Extract the [x, y] coordinate from the center of the cell holding the provided text.  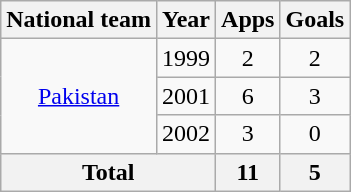
National team [79, 20]
2002 [186, 134]
11 [248, 172]
Goals [315, 20]
Apps [248, 20]
1999 [186, 58]
2001 [186, 96]
Year [186, 20]
0 [315, 134]
Pakistan [79, 96]
5 [315, 172]
Total [108, 172]
6 [248, 96]
